Search for the cell housing the specified text and yield its (X, Y) center coordinate. 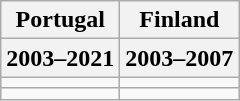
2003–2021 (60, 58)
Finland (180, 20)
2003–2007 (180, 58)
Portugal (60, 20)
